Scan for the cell matching the given text and deliver its [x, y] coordinate at center. 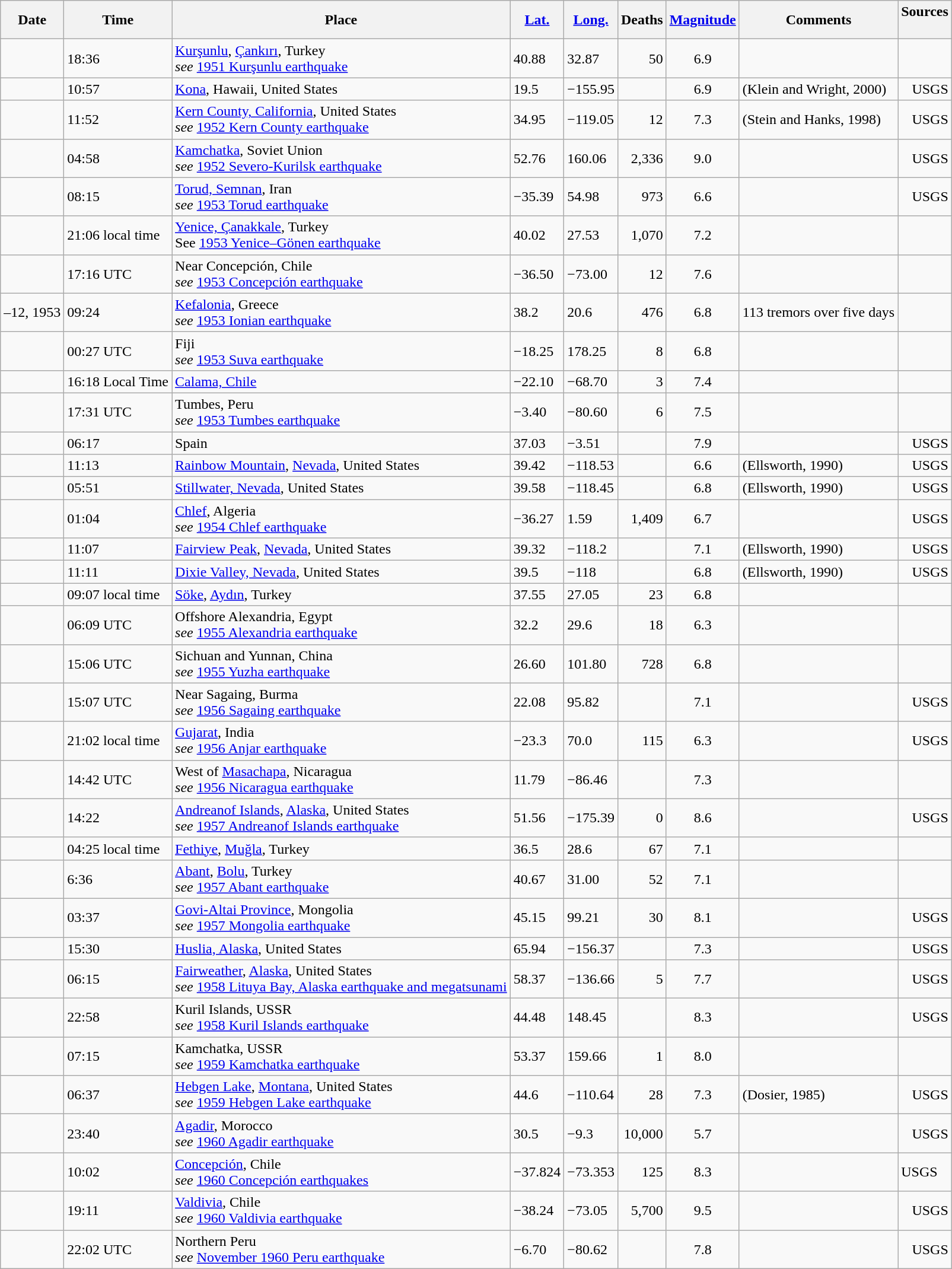
−3.51 [591, 443]
04:25 local time [118, 848]
Fairview Peak, Nevada, United States [342, 549]
−119.05 [591, 120]
Northern Perusee November 1960 Peru earthquake [342, 1249]
−22.10 [537, 381]
Magnitude [702, 20]
7.8 [702, 1249]
39.32 [537, 549]
Kamchatka, Soviet Unionsee 1952 Severo-Kurilsk earthquake [342, 158]
5.7 [702, 1133]
16:18 Local Time [118, 381]
22:58 [118, 1018]
Söke, Aydın, Turkey [342, 594]
26.60 [537, 663]
18 [642, 625]
476 [642, 312]
148.45 [591, 1018]
39.5 [537, 572]
Hebgen Lake, Montana, United Statessee 1959 Hebgen Lake earthquake [342, 1095]
40.67 [537, 879]
125 [642, 1172]
−118.2 [591, 549]
18:36 [118, 58]
Fiji see 1953 Suva earthquake [342, 351]
52.76 [537, 158]
−118 [591, 572]
−38.24 [537, 1210]
29.6 [591, 625]
23:40 [118, 1133]
7.7 [702, 979]
99.21 [591, 917]
39.42 [537, 466]
32.87 [591, 58]
40.02 [537, 235]
6.7 [702, 519]
−80.62 [591, 1249]
27.53 [591, 235]
58.37 [537, 979]
95.82 [591, 702]
0 [642, 818]
Agadir, Moroccosee 1960 Agadir earthquake [342, 1133]
3 [642, 381]
70.0 [591, 740]
10,000 [642, 1133]
Place [342, 20]
37.03 [537, 443]
10:57 [118, 89]
–12, 1953 [32, 312]
1 [642, 1056]
06:15 [118, 979]
04:58 [118, 158]
−155.95 [591, 89]
7.6 [702, 274]
−156.37 [591, 949]
159.66 [591, 1056]
7.4 [702, 381]
Date [32, 20]
53.37 [537, 1056]
19:11 [118, 1210]
Torud, Semnan, Iransee 1953 Torud earthquake [342, 197]
28.6 [591, 848]
32.2 [537, 625]
Long. [591, 20]
23 [642, 594]
(Stein and Hanks, 1998) [819, 120]
−175.39 [591, 818]
Huslia, Alaska, United States [342, 949]
17:16 UTC [118, 274]
11:52 [118, 120]
−118.45 [591, 488]
−110.64 [591, 1095]
11:07 [118, 549]
01:04 [118, 519]
Time [118, 20]
08:15 [118, 197]
15:06 UTC [118, 663]
Near Sagaing, Burmasee 1956 Sagaing earthquake [342, 702]
22:02 UTC [118, 1249]
178.25 [591, 351]
(Dosier, 1985) [819, 1095]
45.15 [537, 917]
Kefalonia, Greece see 1953 Ionian earthquake [342, 312]
7.5 [702, 412]
115 [642, 740]
40.88 [537, 58]
27.05 [591, 594]
34.95 [537, 120]
54.98 [591, 197]
101.80 [591, 663]
67 [642, 848]
39.58 [537, 488]
−37.824 [537, 1172]
10:02 [118, 1172]
Kurşunlu, Çankırı, Turkey see 1951 Kurşunlu earthquake [342, 58]
−35.39 [537, 197]
11.79 [537, 780]
Sources [925, 20]
00:27 UTC [118, 351]
−86.46 [591, 780]
7.2 [702, 235]
2,336 [642, 158]
Govi-Altai Province, Mongoliasee 1957 Mongolia earthquake [342, 917]
−136.66 [591, 979]
06:09 UTC [118, 625]
14:22 [118, 818]
Calama, Chile [342, 381]
−9.3 [591, 1133]
21:02 local time [118, 740]
Tumbes, Peru see 1953 Tumbes earthquake [342, 412]
−3.40 [537, 412]
1,070 [642, 235]
Spain [342, 443]
−36.27 [537, 519]
−118.53 [591, 466]
6 [642, 412]
9.0 [702, 158]
17:31 UTC [118, 412]
11:11 [118, 572]
19.5 [537, 89]
Chlef, Algeriasee 1954 Chlef earthquake [342, 519]
28 [642, 1095]
Deaths [642, 20]
7.9 [702, 443]
21:06 local time [118, 235]
1,409 [642, 519]
Yenice, Çanakkale, TurkeySee 1953 Yenice–Gönen earthquake [342, 235]
15:07 UTC [118, 702]
Dixie Valley, Nevada, United States [342, 572]
Concepción, Chilesee 1960 Concepción earthquakes [342, 1172]
05:51 [118, 488]
44.48 [537, 1018]
Near Concepción, Chile see 1953 Concepción earthquake [342, 274]
37.55 [537, 594]
Fairweather, Alaska, United States see 1958 Lituya Bay, Alaska earthquake and megatsunami [342, 979]
Sichuan and Yunnan, Chinasee 1955 Yuzha earthquake [342, 663]
Gujarat, Indiasee 1956 Anjar earthquake [342, 740]
Kamchatka, USSRsee 1959 Kamchatka earthquake [342, 1056]
6:36 [118, 879]
−36.50 [537, 274]
−68.70 [591, 381]
8.0 [702, 1056]
−73.05 [591, 1210]
11:13 [118, 466]
113 tremors over five days [819, 312]
22.08 [537, 702]
20.6 [591, 312]
65.94 [537, 949]
36.5 [537, 848]
Rainbow Mountain, Nevada, United States [342, 466]
8.6 [702, 818]
30.5 [537, 1133]
Abant, Bolu, Turkey see 1957 Abant earthquake [342, 879]
West of Masachapa, Nicaraguasee 1956 Nicaragua earthquake [342, 780]
31.00 [591, 879]
51.56 [537, 818]
06:37 [118, 1095]
−6.70 [537, 1249]
8.1 [702, 917]
Lat. [537, 20]
50 [642, 58]
52 [642, 879]
(Klein and Wright, 2000) [819, 89]
Offshore Alexandria, Egyptsee 1955 Alexandria earthquake [342, 625]
−23.3 [537, 740]
9.5 [702, 1210]
Kern County, California, United States see 1952 Kern County earthquake [342, 120]
Comments [819, 20]
30 [642, 917]
07:15 [118, 1056]
5 [642, 979]
Andreanof Islands, Alaska, United Statessee 1957 Andreanof Islands earthquake [342, 818]
1.59 [591, 519]
8 [642, 351]
−73.00 [591, 274]
44.6 [537, 1095]
Fethiye, Muğla, Turkey [342, 848]
06:17 [118, 443]
Kona, Hawaii, United States [342, 89]
03:37 [118, 917]
5,700 [642, 1210]
160.06 [591, 158]
38.2 [537, 312]
Stillwater, Nevada, United States [342, 488]
728 [642, 663]
−80.60 [591, 412]
14:42 UTC [118, 780]
09:24 [118, 312]
Kuril Islands, USSRsee 1958 Kuril Islands earthquake [342, 1018]
973 [642, 197]
Valdivia, Chilesee 1960 Valdivia earthquake [342, 1210]
15:30 [118, 949]
−73.353 [591, 1172]
09:07 local time [118, 594]
−18.25 [537, 351]
